Identify which cell holds the provided text, then report its (X, Y) central coordinate. 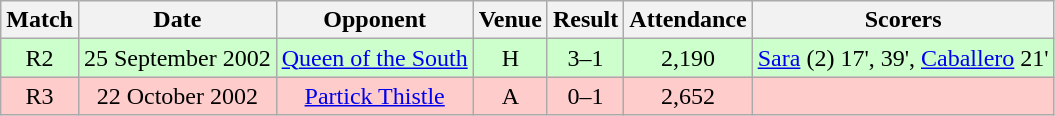
R2 (40, 58)
H (510, 58)
Attendance (688, 20)
Opponent (374, 20)
2,190 (688, 58)
Venue (510, 20)
Scorers (903, 20)
Match (40, 20)
2,652 (688, 96)
3–1 (585, 58)
Sara (2) 17', 39', Caballero 21' (903, 58)
22 October 2002 (177, 96)
Date (177, 20)
Partick Thistle (374, 96)
Result (585, 20)
Queen of the South (374, 58)
A (510, 96)
25 September 2002 (177, 58)
R3 (40, 96)
0–1 (585, 96)
